Provide the (X, Y) coordinate of the cell's center where the given text is located.  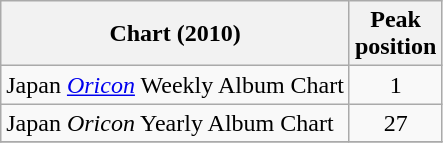
27 (395, 123)
Japan Oricon Weekly Album Chart (176, 85)
Japan Oricon Yearly Album Chart (176, 123)
Chart (2010) (176, 34)
1 (395, 85)
Peakposition (395, 34)
